Output the (x, y) coordinate of the center of the cell containing the given text.  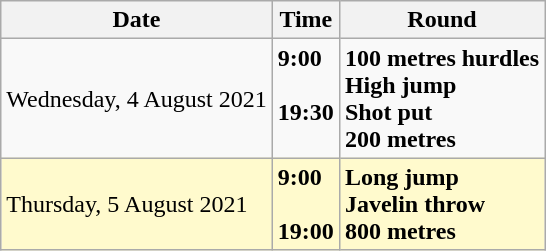
Date (137, 20)
Time (306, 20)
Thursday, 5 August 2021 (137, 204)
9:00 19:00 (306, 204)
Long jumpJavelin throw800 metres (442, 204)
Wednesday, 4 August 2021 (137, 98)
Round (442, 20)
9:00 19:30 (306, 98)
100 metres hurdlesHigh jumpShot put200 metres (442, 98)
